Return [x, y] of the center of cell containing provided text 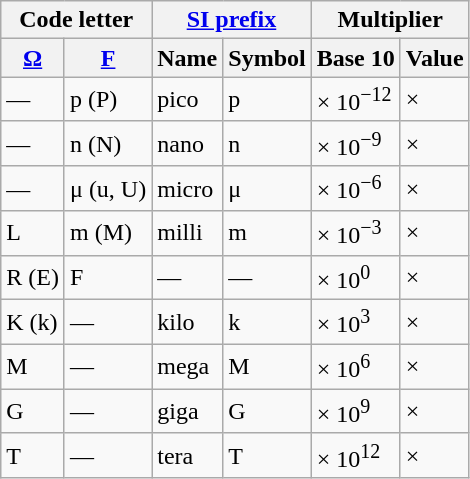
pico [188, 100]
Code letter [76, 20]
SI prefix [232, 20]
× 100 [356, 278]
× 10−12 [356, 100]
giga [188, 412]
Base 10 [356, 58]
K (k) [33, 322]
micro [188, 188]
× 109 [356, 412]
× 103 [356, 322]
× 106 [356, 366]
× 10−3 [356, 234]
m [267, 234]
Name [188, 58]
kilo [188, 322]
Symbol [267, 58]
tera [188, 456]
L [33, 234]
k [267, 322]
× 1012 [356, 456]
Ω [33, 58]
p (P) [108, 100]
μ (u, U) [108, 188]
p [267, 100]
n (N) [108, 144]
milli [188, 234]
Value [434, 58]
m (M) [108, 234]
nano [188, 144]
× 10−9 [356, 144]
R (E) [33, 278]
μ [267, 188]
× 10−6 [356, 188]
Multiplier [390, 20]
n [267, 144]
mega [188, 366]
